Provide the (x, y) coordinate of the cell's center where the given text is located.  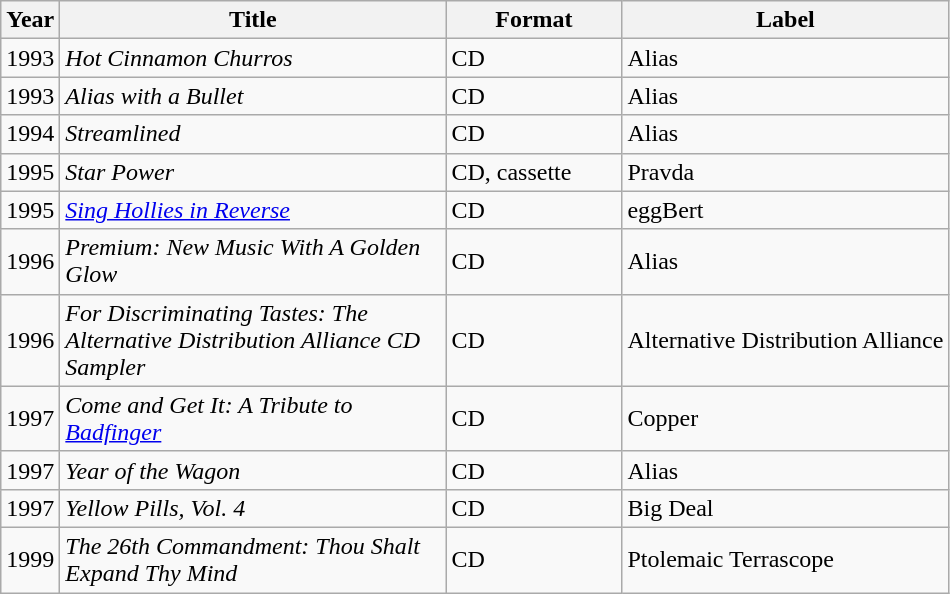
1999 (30, 560)
Copper (786, 418)
Format (534, 20)
Big Deal (786, 508)
Streamlined (253, 134)
Yellow Pills, Vol. 4 (253, 508)
Year of the Wagon (253, 470)
Star Power (253, 172)
Alternative Distribution Alliance (786, 340)
Year (30, 20)
Premium: New Music With A Golden Glow (253, 262)
Come and Get It: A Tribute to Badfinger (253, 418)
Label (786, 20)
Alias with a Bullet (253, 96)
Title (253, 20)
eggBert (786, 210)
For Discriminating Tastes: The Alternative Distribution Alliance CD Sampler (253, 340)
Hot Cinnamon Churros (253, 58)
1994 (30, 134)
The 26th Commandment: Thou Shalt Expand Thy Mind (253, 560)
Ptolemaic Terrascope (786, 560)
CD, cassette (534, 172)
Sing Hollies in Reverse (253, 210)
Pravda (786, 172)
